For the text-containing cell, return its midpoint in [x, y] coordinate format. 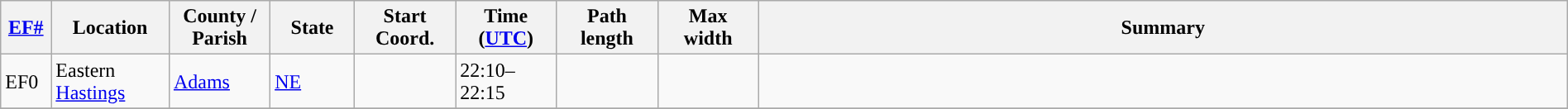
Path length [607, 28]
Adams [219, 81]
22:10–22:15 [506, 81]
County / Parish [219, 28]
Summary [1163, 28]
State [313, 28]
Max width [708, 28]
NE [313, 81]
Start Coord. [404, 28]
Location [111, 28]
Eastern Hastings [111, 81]
EF# [26, 28]
Time (UTC) [506, 28]
EF0 [26, 81]
